Return [x, y] of the center of cell containing provided text 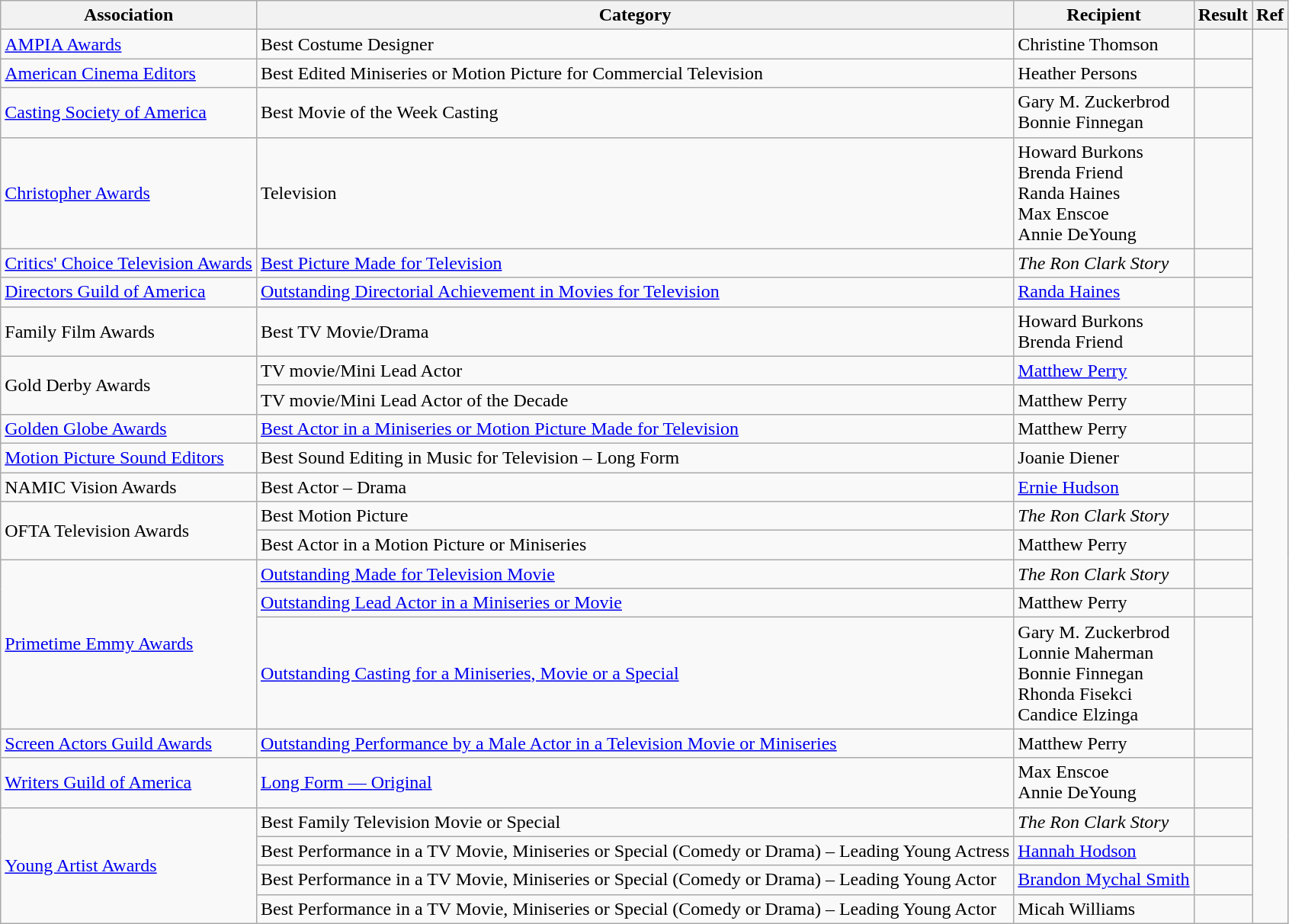
NAMIC Vision Awards [129, 487]
Micah Williams [1104, 909]
Motion Picture Sound Editors [129, 457]
Long Form — Original [634, 782]
Christopher Awards [129, 193]
Directors Guild of America [129, 292]
TV movie/Mini Lead Actor of the Decade [634, 399]
Best TV Movie/Drama [634, 331]
Best Actor in a Motion Picture or Miniseries [634, 545]
American Cinema Editors [129, 73]
OFTA Television Awards [129, 531]
Association [129, 15]
Max EnscoeAnnie DeYoung [1104, 782]
Gold Derby Awards [129, 385]
Gary M. ZuckerbrodLonnie MahermanBonnie FinneganRhonda FisekciCandice Elzinga [1104, 673]
Recipient [1104, 15]
Best Motion Picture [634, 516]
Writers Guild of America [129, 782]
Christine Thomson [1104, 44]
Ernie Hudson [1104, 487]
Best Actor in a Miniseries or Motion Picture Made for Television [634, 428]
Primetime Emmy Awards [129, 644]
Category [634, 15]
Outstanding Made for Television Movie [634, 574]
Best Costume Designer [634, 44]
Outstanding Lead Actor in a Miniseries or Movie [634, 603]
Outstanding Casting for a Miniseries, Movie or a Special [634, 673]
Randa Haines [1104, 292]
Best Actor – Drama [634, 487]
Best Performance in a TV Movie, Miniseries or Special (Comedy or Drama) – Leading Young Actress [634, 851]
Hannah Hodson [1104, 851]
Heather Persons [1104, 73]
Casting Society of America [129, 113]
Best Family Television Movie or Special [634, 822]
Young Artist Awards [129, 865]
Result [1223, 15]
Screen Actors Guild Awards [129, 743]
Best Movie of the Week Casting [634, 113]
Best Sound Editing in Music for Television – Long Form [634, 457]
Gary M. ZuckerbrodBonnie Finnegan [1104, 113]
Golden Globe Awards [129, 428]
Critics' Choice Television Awards [129, 263]
Howard BurkonsBrenda Friend [1104, 331]
AMPIA Awards [129, 44]
Outstanding Performance by a Male Actor in a Television Movie or Miniseries [634, 743]
Best Edited Miniseries or Motion Picture for Commercial Television [634, 73]
Joanie Diener [1104, 457]
Brandon Mychal Smith [1104, 880]
Best Picture Made for Television [634, 263]
Outstanding Directorial Achievement in Movies for Television [634, 292]
Television [634, 193]
Howard BurkonsBrenda FriendRanda HainesMax EnscoeAnnie DeYoung [1104, 193]
TV movie/Mini Lead Actor [634, 371]
Family Film Awards [129, 331]
Ref [1270, 15]
